Locate the cell with the specified text and output its [x, y] center coordinate. 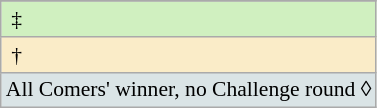
All Comers' winner, no Challenge round ◊ [189, 90]
† [189, 55]
‡ [189, 19]
